From the cell containing the given text, extract its center point as (X, Y) coordinate. 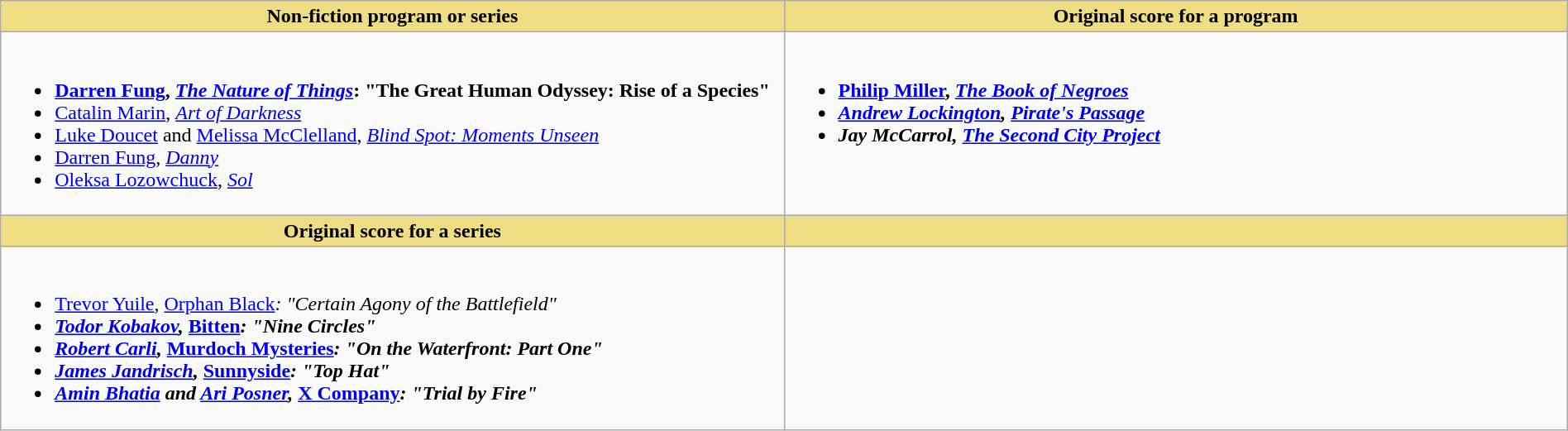
Philip Miller, The Book of NegroesAndrew Lockington, Pirate's PassageJay McCarrol, The Second City Project (1176, 124)
Non-fiction program or series (392, 17)
Original score for a series (392, 231)
Original score for a program (1176, 17)
